Search for the cell housing the specified text and yield its [x, y] center coordinate. 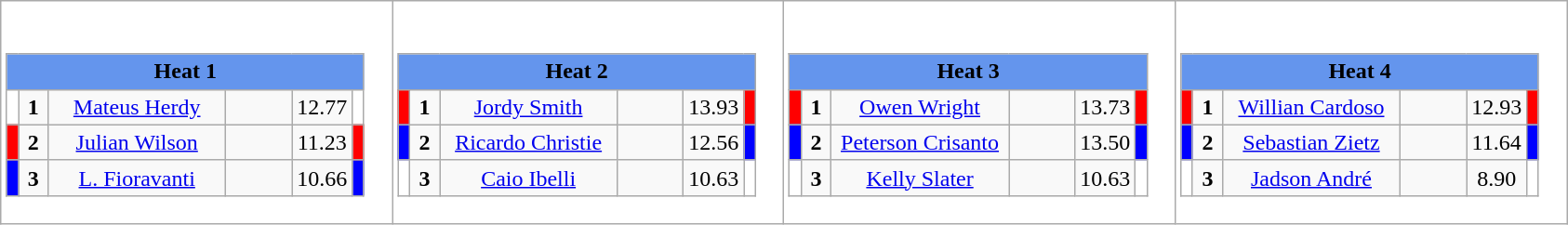
8.90 [1497, 178]
Jadson André [1311, 178]
Heat 3 [968, 72]
13.93 [714, 107]
Peterson Crisanto [921, 142]
Jordy Smith [528, 107]
Willian Cardoso [1311, 107]
12.56 [714, 142]
Heat 2 [577, 72]
Heat 3 1 Owen Wright 13.73 2 Peterson Crisanto 13.50 3 Kelly Slater 10.63 [980, 112]
Sebastian Zietz [1311, 142]
Heat 4 1 Willian Cardoso 12.93 2 Sebastian Zietz 11.64 3 Jadson André 8.90 [1371, 112]
11.64 [1497, 142]
Julian Wilson [138, 142]
13.73 [1105, 107]
Heat 1 [185, 72]
Heat 1 1 Mateus Herdy 12.77 2 Julian Wilson 11.23 3 L. Fioravanti 10.66 [197, 112]
Owen Wright [921, 107]
12.77 [322, 107]
12.93 [1497, 107]
Caio Ibelli [528, 178]
Ricardo Christie [528, 142]
13.50 [1105, 142]
L. Fioravanti [138, 178]
10.66 [322, 178]
11.23 [322, 142]
Heat 2 1 Jordy Smith 13.93 2 Ricardo Christie 12.56 3 Caio Ibelli 10.63 [588, 112]
Heat 4 [1360, 72]
Mateus Herdy [138, 107]
Kelly Slater [921, 178]
